Pinpoint the cell where the given text exists, returning its [x, y] midpoint coordinate. 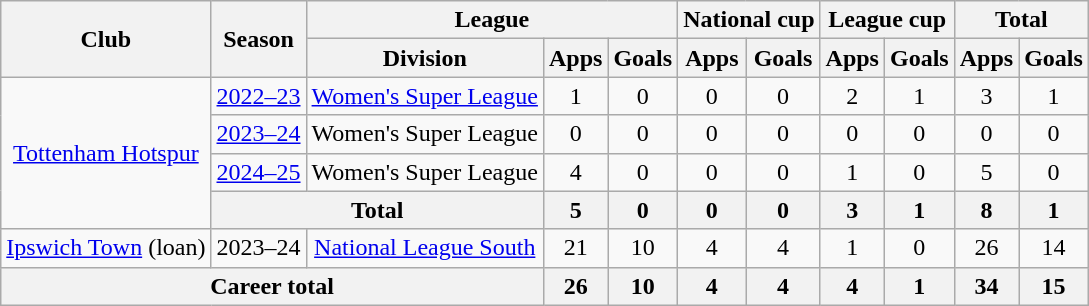
National cup [749, 20]
League [492, 20]
14 [1054, 248]
Club [106, 39]
15 [1054, 286]
34 [986, 286]
2 [852, 96]
Career total [272, 286]
Tottenham Hotspur [106, 153]
Ipswich Town (loan) [106, 248]
21 [575, 248]
Division [424, 58]
League cup [887, 20]
2022–23 [258, 96]
8 [986, 210]
National League South [424, 248]
2024–25 [258, 172]
Season [258, 39]
